Detect which cell encompasses the target text, then output its (X, Y) center coordinate. 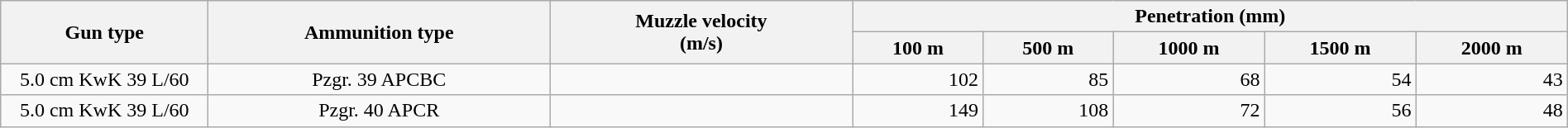
48 (1492, 111)
Pzgr. 40 APCR (379, 111)
56 (1340, 111)
1500 m (1340, 48)
54 (1340, 79)
108 (1049, 111)
Pzgr. 39 APCBC (379, 79)
100 m (918, 48)
500 m (1049, 48)
102 (918, 79)
1000 m (1189, 48)
72 (1189, 111)
149 (918, 111)
43 (1492, 79)
2000 m (1492, 48)
Muzzle velocity(m/s) (701, 32)
68 (1189, 79)
85 (1049, 79)
Gun type (104, 32)
Penetration (mm) (1210, 17)
Ammunition type (379, 32)
